Identify which cell holds the provided text, then report its (X, Y) central coordinate. 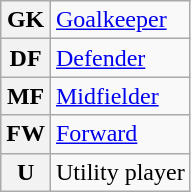
Forward (120, 134)
Utility player (120, 172)
Goalkeeper (120, 20)
MF (26, 96)
U (26, 172)
Midfielder (120, 96)
FW (26, 134)
GK (26, 20)
DF (26, 58)
Defender (120, 58)
